For the text-containing cell, return its midpoint in [x, y] coordinate format. 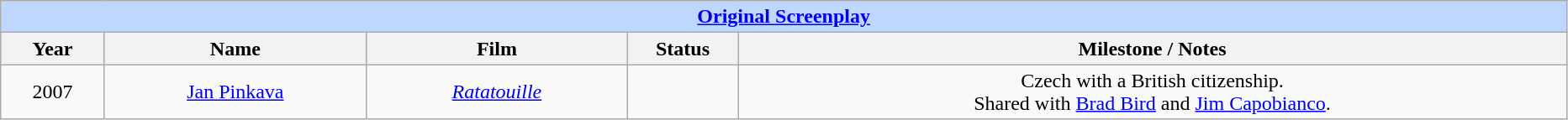
Ratatouille [496, 92]
Czech with a British citizenship.Shared with Brad Bird and Jim Capobianco. [1153, 92]
Film [496, 49]
Status [683, 49]
Year [53, 49]
Name [235, 49]
Jan Pinkava [235, 92]
Milestone / Notes [1153, 49]
2007 [53, 92]
Original Screenplay [784, 17]
